Scan for the cell matching the given text and deliver its [x, y] coordinate at center. 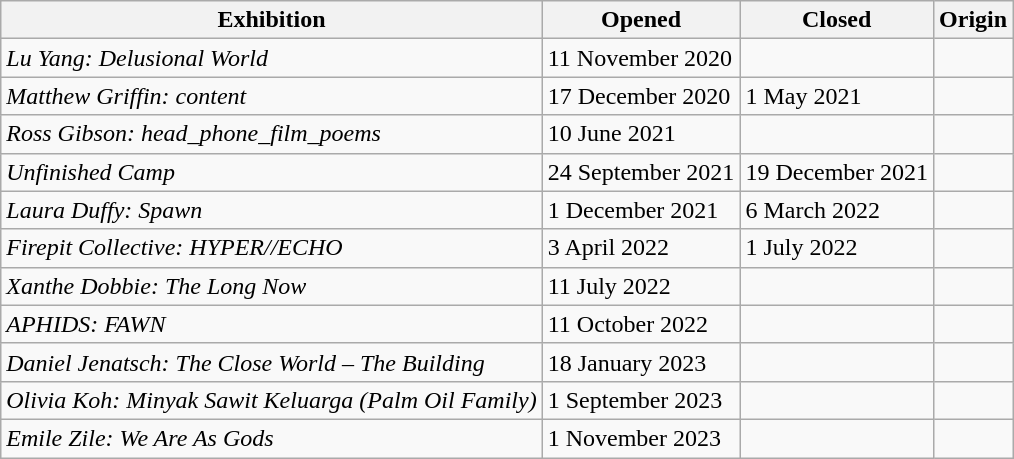
3 April 2022 [641, 248]
Closed [837, 20]
Emile Zile: We Are As Gods [272, 438]
11 July 2022 [641, 286]
11 October 2022 [641, 324]
Exhibition [272, 20]
Laura Duffy: Spawn [272, 210]
Opened [641, 20]
APHIDS: FAWN [272, 324]
1 December 2021 [641, 210]
Firepit Collective: HYPER//ECHO [272, 248]
11 November 2020 [641, 58]
10 June 2021 [641, 134]
24 September 2021 [641, 172]
6 March 2022 [837, 210]
18 January 2023 [641, 362]
Unfinished Camp [272, 172]
Daniel Jenatsch: The Close World – The Building [272, 362]
1 September 2023 [641, 400]
Ross Gibson: head_phone_film_poems [272, 134]
Xanthe Dobbie: The Long Now [272, 286]
1 May 2021 [837, 96]
Lu Yang: Delusional World [272, 58]
17 December 2020 [641, 96]
Olivia Koh: Minyak Sawit Keluarga (Palm Oil Family) [272, 400]
Origin [974, 20]
Matthew Griffin: content [272, 96]
1 November 2023 [641, 438]
19 December 2021 [837, 172]
1 July 2022 [837, 248]
